Return [X, Y] of the center of cell containing provided text 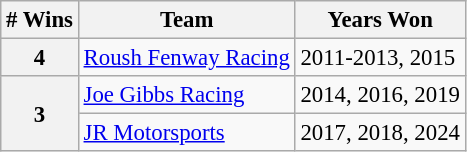
Roush Fenway Racing [186, 58]
JR Motorsports [186, 133]
Joe Gibbs Racing [186, 95]
2011-2013, 2015 [380, 58]
# Wins [40, 20]
2014, 2016, 2019 [380, 95]
2017, 2018, 2024 [380, 133]
3 [40, 114]
4 [40, 58]
Team [186, 20]
Years Won [380, 20]
